Find where the given text appears and provide that cell's center as [x, y] coordinate. 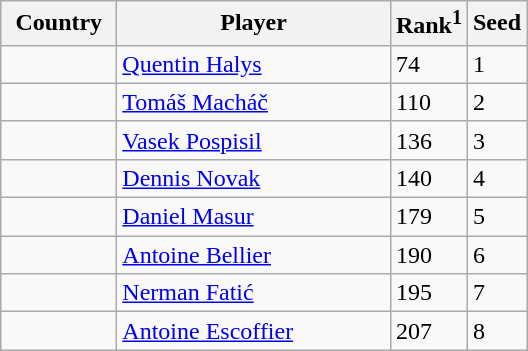
195 [428, 293]
2 [496, 102]
8 [496, 331]
Daniel Masur [254, 217]
5 [496, 217]
1 [496, 64]
207 [428, 331]
Player [254, 24]
179 [428, 217]
Dennis Novak [254, 178]
Seed [496, 24]
Rank1 [428, 24]
140 [428, 178]
Antoine Escoffier [254, 331]
110 [428, 102]
Tomáš Macháč [254, 102]
4 [496, 178]
7 [496, 293]
Vasek Pospisil [254, 140]
190 [428, 255]
Country [59, 24]
Antoine Bellier [254, 255]
74 [428, 64]
Quentin Halys [254, 64]
3 [496, 140]
136 [428, 140]
6 [496, 255]
Nerman Fatić [254, 293]
